Locate the cell with the specified text and output its (X, Y) center coordinate. 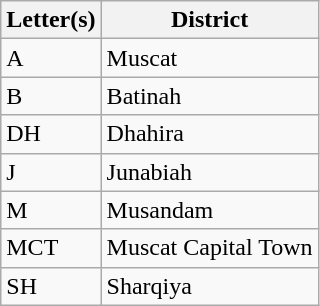
Batinah (210, 96)
Junabiah (210, 172)
Muscat Capital Town (210, 248)
DH (51, 134)
B (51, 96)
Sharqiya (210, 286)
A (51, 58)
J (51, 172)
District (210, 20)
Letter(s) (51, 20)
Muscat (210, 58)
Musandam (210, 210)
M (51, 210)
Dhahira (210, 134)
SH (51, 286)
MCT (51, 248)
